Scan for the cell matching the given text and deliver its (X, Y) coordinate at center. 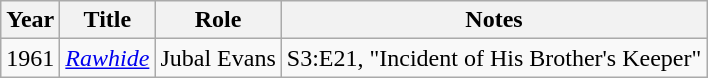
Rawhide (108, 58)
Jubal Evans (218, 58)
Title (108, 20)
Year (30, 20)
Role (218, 20)
S3:E21, "Incident of His Brother's Keeper" (494, 58)
1961 (30, 58)
Notes (494, 20)
